Provide the [X, Y] coordinate of the cell's center where the given text is located.  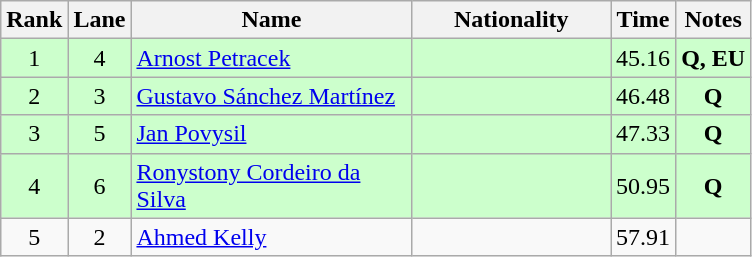
Name [272, 20]
Q, EU [714, 58]
50.95 [644, 186]
Ronystony Cordeiro da Silva [272, 186]
Gustavo Sánchez Martínez [272, 96]
Notes [714, 20]
Arnost Petracek [272, 58]
1 [34, 58]
Jan Povysil [272, 134]
Ahmed Kelly [272, 237]
47.33 [644, 134]
46.48 [644, 96]
57.91 [644, 237]
Nationality [512, 20]
Time [644, 20]
Lane [100, 20]
45.16 [644, 58]
6 [100, 186]
Rank [34, 20]
